Locate the cell with the specified text and output its (X, Y) center coordinate. 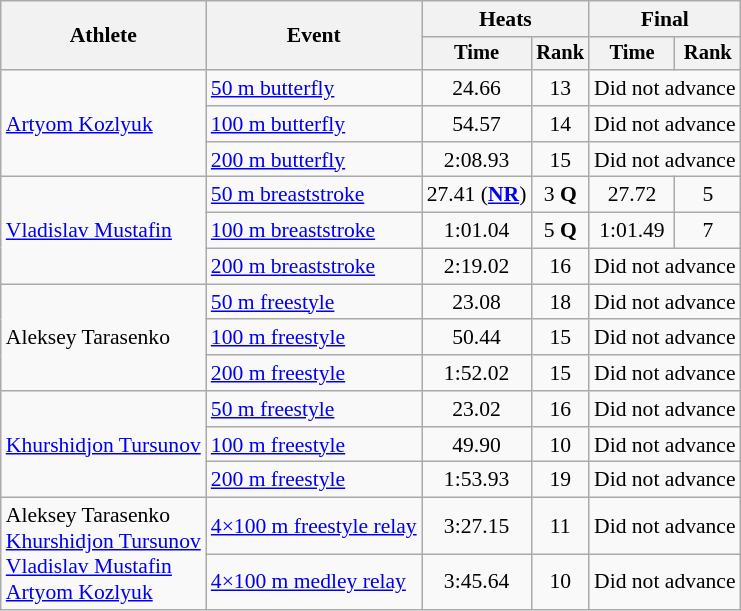
2:08.93 (477, 160)
1:01.49 (632, 231)
54.57 (477, 124)
1:52.02 (477, 373)
1:53.93 (477, 480)
50 m breaststroke (314, 195)
3:45.64 (477, 582)
27.41 (NR) (477, 195)
11 (560, 526)
18 (560, 302)
Heats (506, 19)
Vladislav Mustafin (104, 230)
4×100 m freestyle relay (314, 526)
23.02 (477, 409)
200 m butterfly (314, 160)
100 m butterfly (314, 124)
24.66 (477, 88)
100 m breaststroke (314, 231)
2:19.02 (477, 267)
Athlete (104, 36)
14 (560, 124)
4×100 m medley relay (314, 582)
19 (560, 480)
1:01.04 (477, 231)
Final (665, 19)
27.72 (632, 195)
Aleksey TarasenkoKhurshidjon TursunovVladislav MustafinArtyom Kozlyuk (104, 554)
49.90 (477, 445)
50.44 (477, 338)
5 (708, 195)
50 m butterfly (314, 88)
Artyom Kozlyuk (104, 124)
200 m breaststroke (314, 267)
Event (314, 36)
3 Q (560, 195)
3:27.15 (477, 526)
7 (708, 231)
13 (560, 88)
23.08 (477, 302)
Khurshidjon Tursunov (104, 444)
Aleksey Tarasenko (104, 338)
5 Q (560, 231)
